Provide the [x, y] coordinate of the cell's center where the given text is located.  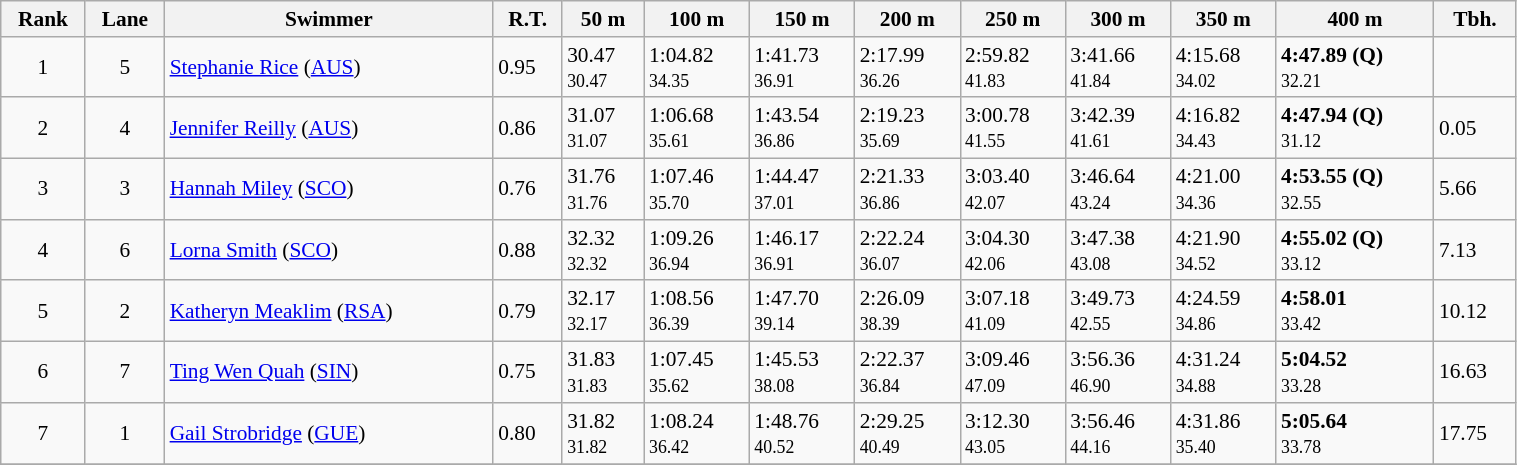
200 m [908, 19]
Lane [124, 19]
1:43.5436.86 [802, 128]
5.66 [1475, 190]
300 m [1118, 19]
31.0731.07 [603, 128]
1:47.7039.14 [802, 312]
5:05.6433.78 [1355, 434]
1:45.5338.08 [802, 372]
3:41.6641.84 [1118, 68]
4:21.0034.36 [1224, 190]
4:58.0133.42 [1355, 312]
0.79 [528, 312]
0.88 [528, 250]
17.75 [1475, 434]
0.95 [528, 68]
150 m [802, 19]
16.63 [1475, 372]
7.13 [1475, 250]
R.T. [528, 19]
4:31.2434.88 [1224, 372]
50 m [603, 19]
3:07.1841.09 [1012, 312]
1:08.5636.39 [696, 312]
1:06.6835.61 [696, 128]
4:53.55 (Q)32.55 [1355, 190]
4:47.94 (Q)31.12 [1355, 128]
2:17.9936.26 [908, 68]
3:12.3043.05 [1012, 434]
Ting Wen Quah (SIN) [330, 372]
2:19.2335.69 [908, 128]
1:46.1736.91 [802, 250]
350 m [1224, 19]
2:21.3336.86 [908, 190]
4:21.9034.52 [1224, 250]
Hannah Miley (SCO) [330, 190]
1:04.8234.35 [696, 68]
31.7631.76 [603, 190]
1:44.4737.01 [802, 190]
5:04.5233.28 [1355, 372]
3:03.4042.07 [1012, 190]
4:47.89 (Q)32.21 [1355, 68]
2:59.8241.83 [1012, 68]
Swimmer [330, 19]
400 m [1355, 19]
3:00.7841.55 [1012, 128]
4:55.02 (Q)33.12 [1355, 250]
Stephanie Rice (AUS) [330, 68]
3:42.3941.61 [1118, 128]
3:56.3646.90 [1118, 372]
4:16.8234.43 [1224, 128]
0.80 [528, 434]
1:48.7640.52 [802, 434]
3:04.3042.06 [1012, 250]
1:07.4535.62 [696, 372]
0.05 [1475, 128]
Lorna Smith (SCO) [330, 250]
250 m [1012, 19]
0.86 [528, 128]
Jennifer Reilly (AUS) [330, 128]
4:15.6834.02 [1224, 68]
3:49.7342.55 [1118, 312]
31.8231.82 [603, 434]
2:22.3736.84 [908, 372]
0.76 [528, 190]
2:22.2436.07 [908, 250]
Gail Strobridge (GUE) [330, 434]
3:56.4644.16 [1118, 434]
10.12 [1475, 312]
31.8331.83 [603, 372]
32.3232.32 [603, 250]
0.75 [528, 372]
32.1732.17 [603, 312]
Rank [43, 19]
2:29.2540.49 [908, 434]
30.4730.47 [603, 68]
4:24.5934.86 [1224, 312]
3:47.3843.08 [1118, 250]
1:07.4635.70 [696, 190]
4:31.8635.40 [1224, 434]
100 m [696, 19]
1:09.2636.94 [696, 250]
Tbh. [1475, 19]
1:41.7336.91 [802, 68]
3:46.6443.24 [1118, 190]
2:26.0938.39 [908, 312]
3:09.4647.09 [1012, 372]
1:08.2436.42 [696, 434]
Katheryn Meaklim (RSA) [330, 312]
